Find where the given text appears and provide that cell's center as (x, y) coordinate. 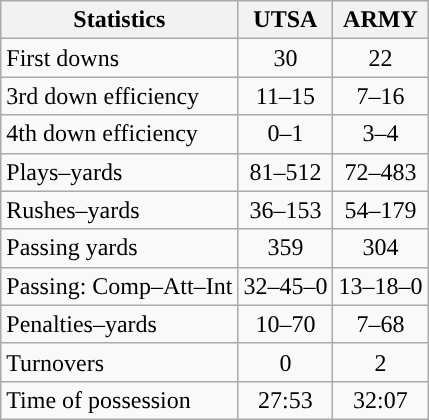
7–68 (380, 324)
Rushes–yards (120, 210)
7–16 (380, 96)
Passing yards (120, 248)
Statistics (120, 20)
UTSA (286, 20)
First downs (120, 58)
0 (286, 362)
81–512 (286, 172)
72–483 (380, 172)
Turnovers (120, 362)
54–179 (380, 210)
27:53 (286, 400)
2 (380, 362)
4th down efficiency (120, 134)
Plays–yards (120, 172)
11–15 (286, 96)
36–153 (286, 210)
0–1 (286, 134)
22 (380, 58)
30 (286, 58)
3rd down efficiency (120, 96)
3–4 (380, 134)
32:07 (380, 400)
359 (286, 248)
32–45–0 (286, 286)
Penalties–yards (120, 324)
ARMY (380, 20)
Time of possession (120, 400)
304 (380, 248)
13–18–0 (380, 286)
Passing: Comp–Att–Int (120, 286)
10–70 (286, 324)
